From the cell containing the given text, extract its center point as (x, y) coordinate. 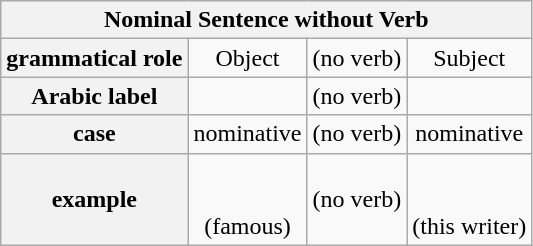
Nominal Sentence without Verb (266, 20)
case (94, 134)
Arabic label (94, 96)
grammatical role (94, 58)
example (94, 199)
(famous) (248, 199)
Subject (470, 58)
(this writer) (470, 199)
Object (248, 58)
